Scan for the cell matching the given text and deliver its [x, y] coordinate at center. 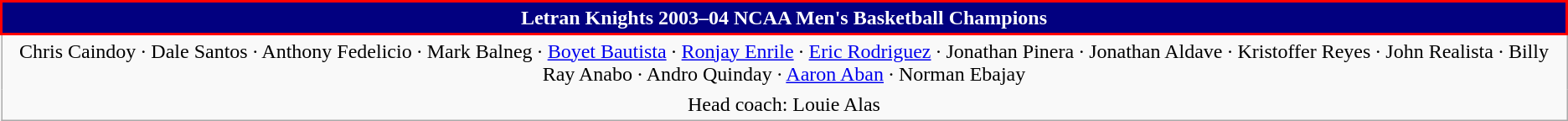
Letran Knights 2003–04 NCAA Men's Basketball Champions [784, 18]
Head coach: Louie Alas [784, 104]
